Output the [X, Y] coordinate of the center of the cell containing the given text.  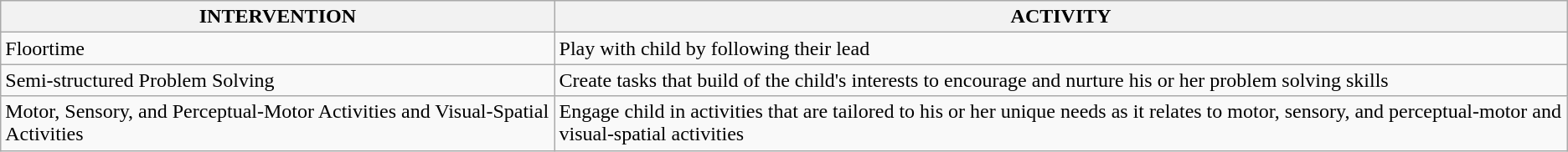
Motor, Sensory, and Perceptual-Motor Activities and Visual-Spatial Activities [278, 124]
ACTIVITY [1060, 17]
Play with child by following their lead [1060, 48]
INTERVENTION [278, 17]
Create tasks that build of the child's interests to encourage and nurture his or her problem solving skills [1060, 80]
Semi-structured Problem Solving [278, 80]
Floortime [278, 48]
